Return the (X, Y) coordinate for the center point of the cell that contains the specified text.  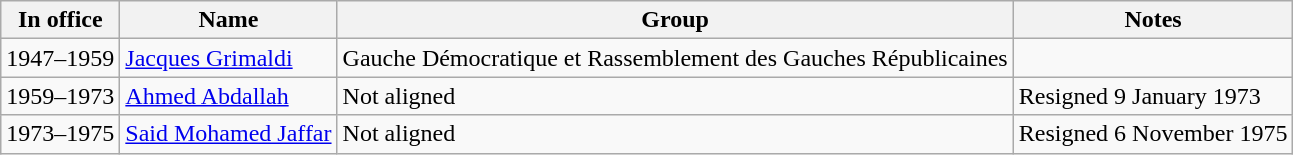
Jacques Grimaldi (228, 58)
1959–1973 (60, 96)
Resigned 6 November 1975 (1153, 134)
Gauche Démocratique et Rassemblement des Gauches Républicaines (675, 58)
Notes (1153, 20)
Resigned 9 January 1973 (1153, 96)
Said Mohamed Jaffar (228, 134)
Ahmed Abdallah (228, 96)
1947–1959 (60, 58)
Name (228, 20)
1973–1975 (60, 134)
Group (675, 20)
In office (60, 20)
